Capture the cell that displays the provided text and extract its (x, y) central coordinate. 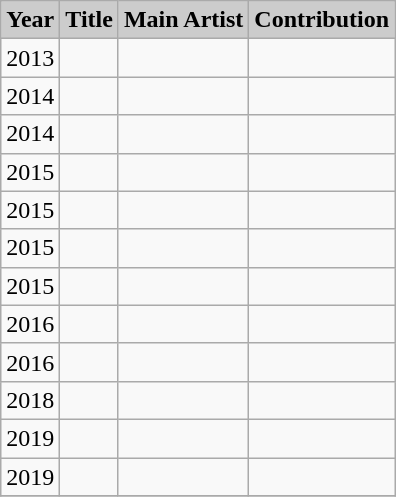
Contribution (322, 20)
2018 (30, 400)
Year (30, 20)
Main Artist (183, 20)
2013 (30, 58)
Title (90, 20)
